Find where the given text appears and provide that cell's center as [X, Y] coordinate. 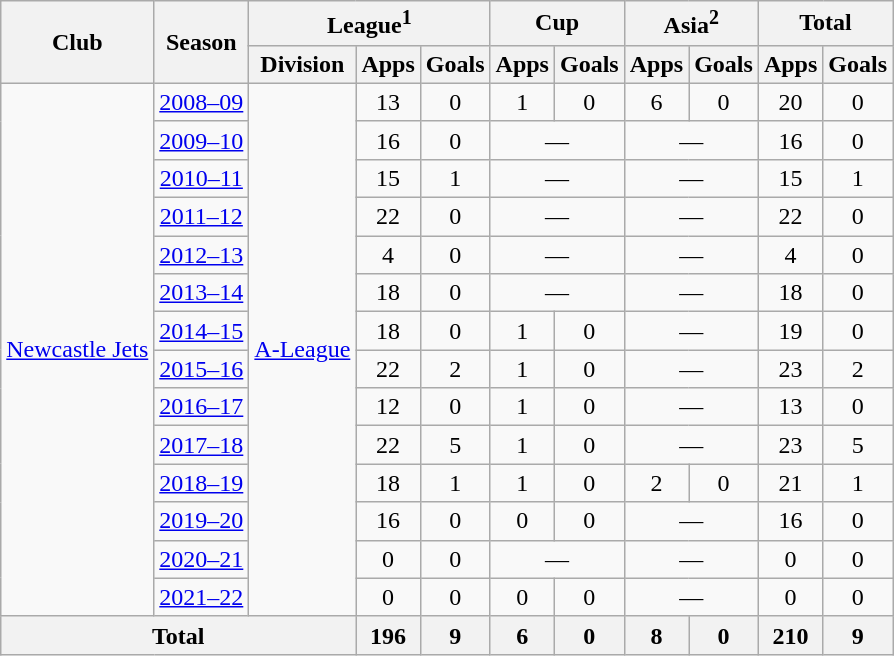
2019–20 [202, 521]
2017–18 [202, 445]
Season [202, 42]
Newcastle Jets [78, 350]
League1 [370, 24]
19 [790, 331]
Division [302, 64]
2013–14 [202, 293]
2015–16 [202, 369]
8 [656, 635]
20 [790, 102]
A-League [302, 350]
2010–11 [202, 178]
2012–13 [202, 255]
12 [388, 407]
2018–19 [202, 483]
2014–15 [202, 331]
Club [78, 42]
2016–17 [202, 407]
2011–12 [202, 217]
Cup [557, 24]
21 [790, 483]
2020–21 [202, 559]
210 [790, 635]
2009–10 [202, 140]
Asia2 [691, 24]
2008–09 [202, 102]
2021–22 [202, 597]
196 [388, 635]
